Identify which cell holds the provided text, then report its [X, Y] central coordinate. 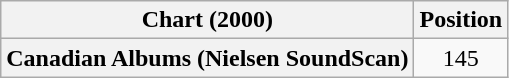
Position [461, 20]
145 [461, 58]
Canadian Albums (Nielsen SoundScan) [208, 58]
Chart (2000) [208, 20]
